Extract the [X, Y] coordinate from the center of the cell holding the provided text.  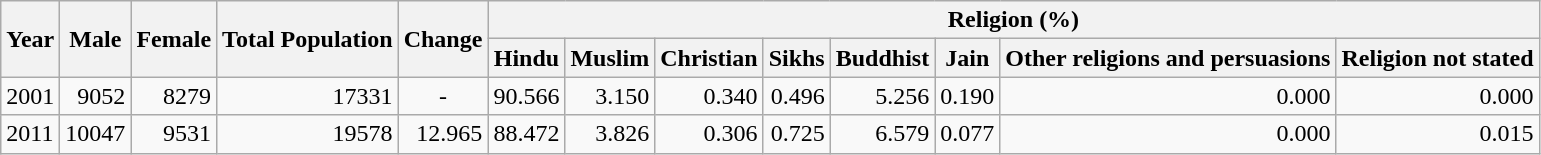
0.015 [1438, 134]
17331 [308, 96]
2001 [30, 96]
Religion (%) [1014, 20]
0.496 [796, 96]
Buddhist [882, 58]
3.150 [610, 96]
Jain [968, 58]
- [443, 96]
10047 [96, 134]
Year [30, 39]
5.256 [882, 96]
Muslim [610, 58]
0.077 [968, 134]
0.725 [796, 134]
Christian [709, 58]
90.566 [526, 96]
9531 [174, 134]
9052 [96, 96]
Religion not stated [1438, 58]
Hindu [526, 58]
Change [443, 39]
0.306 [709, 134]
Total Population [308, 39]
12.965 [443, 134]
8279 [174, 96]
Male [96, 39]
2011 [30, 134]
88.472 [526, 134]
Other religions and persuasions [1168, 58]
19578 [308, 134]
Sikhs [796, 58]
0.190 [968, 96]
6.579 [882, 134]
Female [174, 39]
0.340 [709, 96]
3.826 [610, 134]
